Find where the given text appears and provide that cell's center as (x, y) coordinate. 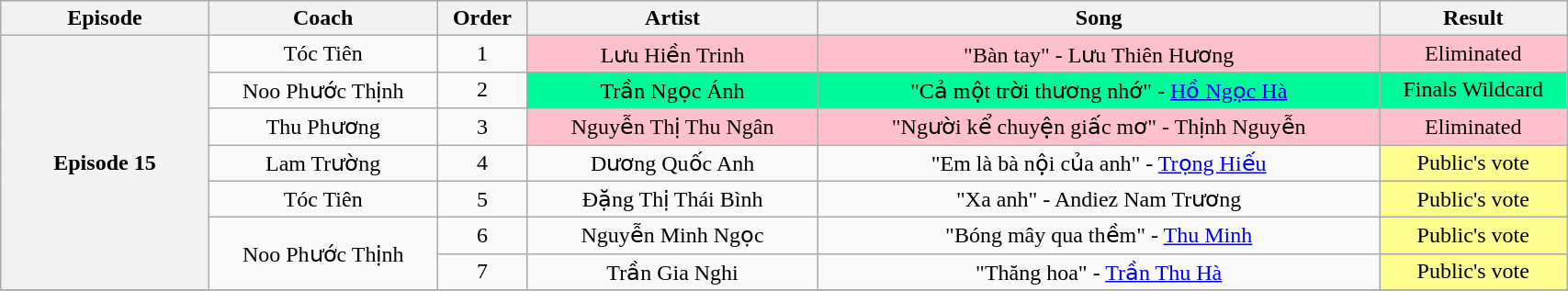
1 (481, 54)
Nguyễn Thị Thu Ngân (672, 127)
Episode (105, 18)
"Cả một trời thương nhớ" - Hồ Ngọc Hà (1099, 90)
Coach (323, 18)
Song (1099, 18)
Lam Trường (323, 163)
Finals Wildcard (1473, 90)
"Bóng mây qua thềm" - Thu Minh (1099, 236)
Thu Phương (323, 127)
Artist (672, 18)
Lưu Hiền Trinh (672, 54)
Đặng Thị Thái Bình (672, 199)
Dương Quốc Anh (672, 163)
Nguyễn Minh Ngọc (672, 236)
"Em là bà nội của anh" - Trọng Hiếu (1099, 163)
7 (481, 272)
Result (1473, 18)
"Người kể chuyện giấc mơ" - Thịnh Nguyễn (1099, 127)
2 (481, 90)
Order (481, 18)
Trần Ngọc Ánh (672, 90)
"Bàn tay" - Lưu Thiên Hương (1099, 54)
4 (481, 163)
Trần Gia Nghi (672, 272)
3 (481, 127)
Episode 15 (105, 163)
6 (481, 236)
5 (481, 199)
"Xa anh" - Andiez Nam Trương (1099, 199)
"Thăng hoa" - Trần Thu Hà (1099, 272)
